Detect which cell encompasses the target text, then output its [x, y] center coordinate. 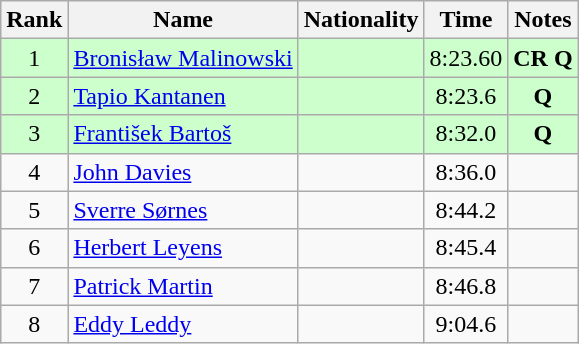
Bronisław Malinowski [183, 58]
2 [34, 96]
8:45.4 [466, 248]
9:04.6 [466, 324]
Notes [543, 20]
Time [466, 20]
Herbert Leyens [183, 248]
8 [34, 324]
8:36.0 [466, 172]
8:32.0 [466, 134]
5 [34, 210]
Nationality [361, 20]
Rank [34, 20]
Tapio Kantanen [183, 96]
8:23.6 [466, 96]
8:44.2 [466, 210]
Patrick Martin [183, 286]
Sverre Sørnes [183, 210]
8:46.8 [466, 286]
Eddy Leddy [183, 324]
František Bartoš [183, 134]
7 [34, 286]
CR Q [543, 58]
Name [183, 20]
4 [34, 172]
3 [34, 134]
8:23.60 [466, 58]
John Davies [183, 172]
6 [34, 248]
1 [34, 58]
